From the cell containing the given text, extract its center point as (x, y) coordinate. 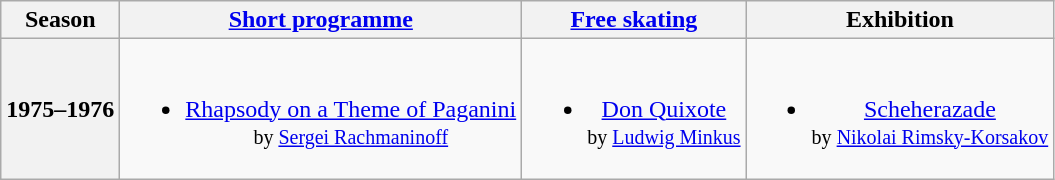
Short programme (321, 20)
Season (60, 20)
Don Quixoteby Ludwig Minkus (634, 109)
Scheherazadeby Nikolai Rimsky-Korsakov (900, 109)
Free skating (634, 20)
1975–1976 (60, 109)
Rhapsody on a Theme of Paganiniby Sergei Rachmaninoff (321, 109)
Exhibition (900, 20)
